Identify which cell holds the provided text, then report its [x, y] central coordinate. 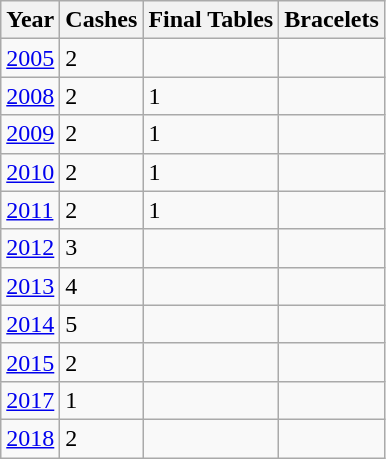
2005 [30, 58]
5 [102, 324]
2017 [30, 400]
Final Tables [211, 20]
2013 [30, 286]
2014 [30, 324]
Year [30, 20]
Bracelets [332, 20]
Cashes [102, 20]
2008 [30, 96]
2018 [30, 438]
4 [102, 286]
2009 [30, 134]
2011 [30, 210]
2010 [30, 172]
3 [102, 248]
2015 [30, 362]
2012 [30, 248]
